Output the (X, Y) coordinate of the center of the cell containing the given text.  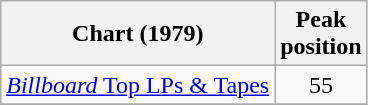
Peakposition (321, 34)
Billboard Top LPs & Tapes (138, 85)
55 (321, 85)
Chart (1979) (138, 34)
